Identify which cell holds the provided text, then report its [x, y] central coordinate. 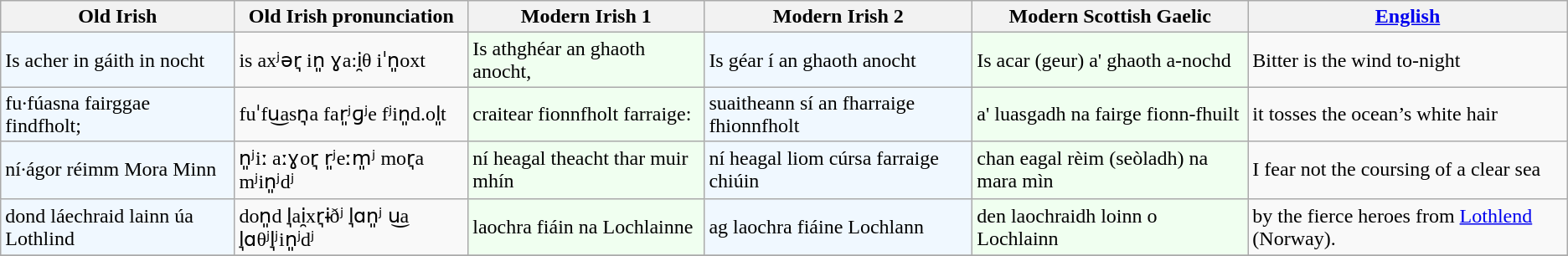
den laochraidh loinn o Lochlainn [1111, 227]
English [1407, 17]
laochra fiáin na Lochlainne [586, 227]
ní·ágor réimm Mora Minn [117, 170]
Is géar í an ghaoth anocht [838, 60]
Modern Scottish Gaelic [1111, 17]
by the fierce heroes from Lothlend (Norway). [1407, 227]
I fear not the coursing of a clear sea [1407, 170]
is axʲər͉ in͈ ɣa:i̯θ iˈn͈oxt [352, 60]
Modern Irish 1 [586, 17]
Old Irish [117, 17]
it tosses the ocean’s white hair [1407, 114]
suaitheann sí an fharraige fhionnfholt [838, 114]
Bitter is the wind to-night [1407, 60]
chan eagal rèim (seòladh) na mara mìn [1111, 170]
Is acher in gáith in nocht [117, 60]
fuˈfu͜asn͉a far͈ʲɡʲe fʲin͈d.ol͈t [352, 114]
Old Irish pronunciation [352, 17]
a' luasgadh na fairge fionn-fhuilt [1111, 114]
ní heagal liom cúrsa farraige chiúin [838, 170]
Is acar (geur) a' ghaoth a-nochd [1111, 60]
dond láechraid lainn úa Lothlind [117, 227]
ag laochra fiáine Lochlann [838, 227]
n͈ʲiː aːɣor͉ r͈ʲeːm͈ʲ mor͉a mʲin͈ʲdʲ [352, 170]
Is athghéar an ghaoth anocht, [586, 60]
don͈d l͉ai̯xr͉ɨðʲ l͉ɑn͈ʲ u͜a l͉ɑθʲl͉ʲin͈ʲdʲ [352, 227]
Modern Irish 2 [838, 17]
fu·fúasna fairggae findfholt; [117, 114]
ní heagal theacht thar muir mhín [586, 170]
craitear fionnfholt farraige: [586, 114]
